Capture the cell that displays the provided text and extract its (x, y) central coordinate. 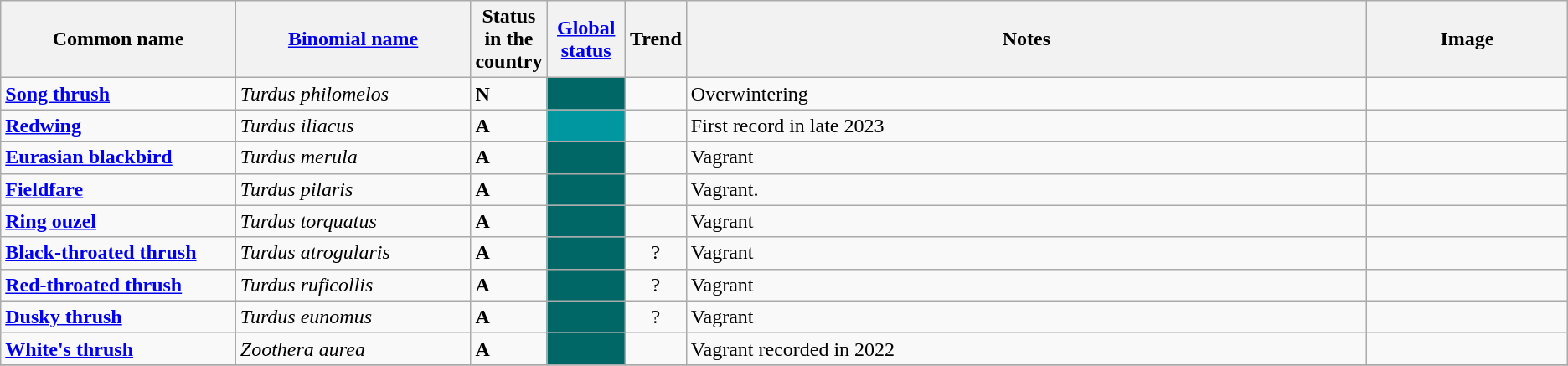
N (509, 94)
Eurasian blackbird (119, 157)
Turdus iliacus (353, 126)
Turdus atrogularis (353, 253)
Dusky thrush (119, 317)
Notes (1026, 39)
Turdus pilaris (353, 189)
Overwintering (1026, 94)
Ring ouzel (119, 221)
Image (1467, 39)
Vagrant. (1026, 189)
Song thrush (119, 94)
Turdus torquatus (353, 221)
Binomial name (353, 39)
Redwing (119, 126)
Zoothera aurea (353, 348)
Turdus eunomus (353, 317)
Turdus philomelos (353, 94)
Fieldfare (119, 189)
White's thrush (119, 348)
Black-throated thrush (119, 253)
Turdus ruficollis (353, 285)
Red-throated thrush (119, 285)
Vagrant recorded in 2022 (1026, 348)
Common name (119, 39)
Turdus merula (353, 157)
Global status (586, 39)
First record in late 2023 (1026, 126)
Trend (655, 39)
Status in the country (509, 39)
